Scan for the cell matching the given text and deliver its (x, y) coordinate at center. 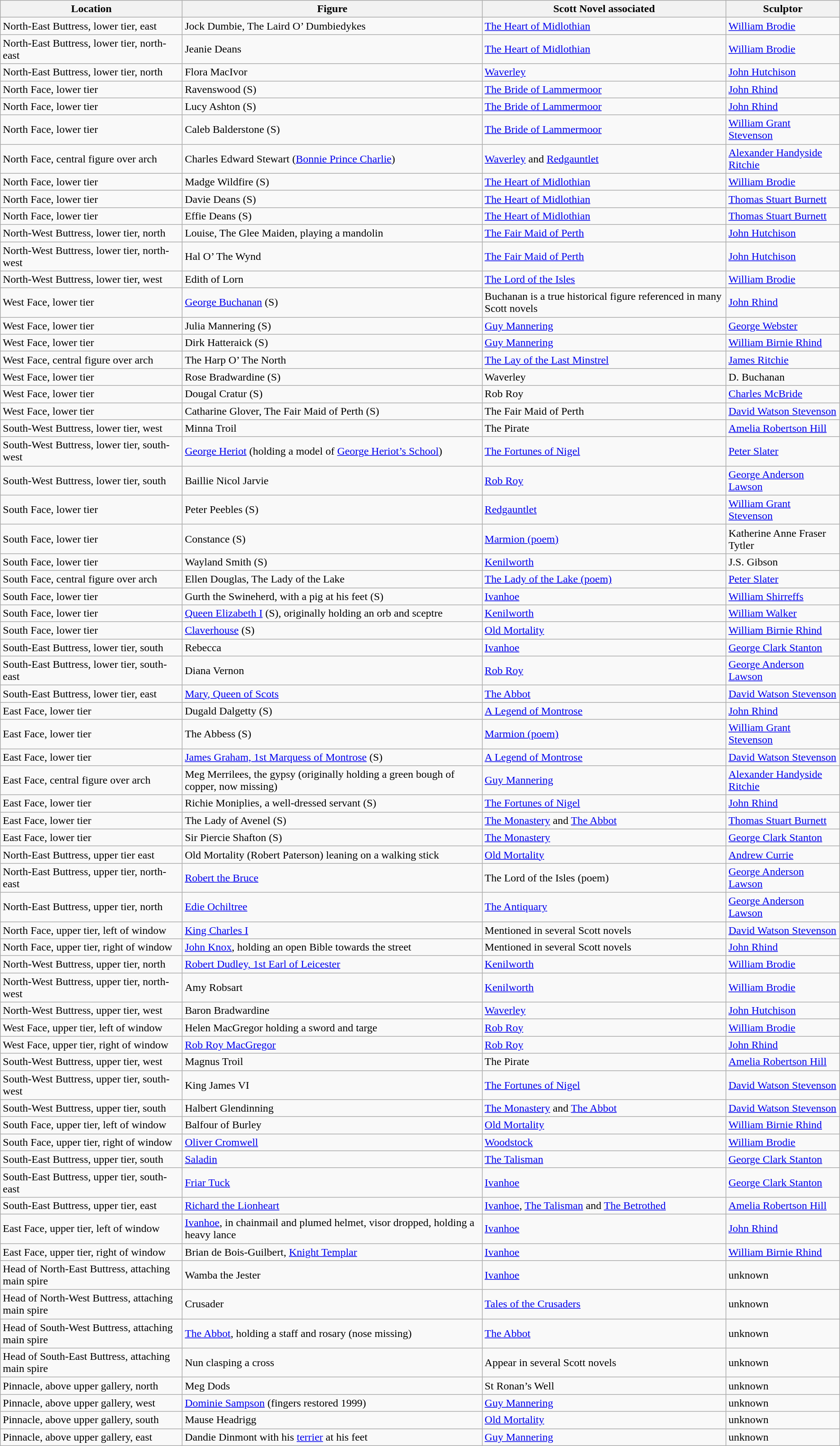
The Lord of the Isles (604, 280)
Queen Elizabeth I (S), originally holding an orb and sceptre (332, 613)
Brian de Bois-Guilbert, Knight Templar (332, 1252)
King Charles I (332, 930)
Rose Bradwardine (S) (332, 377)
Saladin (332, 1159)
Richard the Lionheart (332, 1205)
North Face, upper tier, left of window (92, 930)
Friar Tuck (332, 1182)
Head of South-West Buttress, attaching main spire (92, 1334)
Dominie Sampson (fingers restored 1999) (332, 1403)
Ravenswood (S) (332, 89)
Diana Vernon (332, 670)
South-West Buttress, lower tier, west (92, 428)
Effie Deans (S) (332, 216)
East Face, upper tier, left of window (92, 1229)
George Heriot (holding a model of George Heriot’s School) (332, 451)
South-West Buttress, lower tier, south (92, 480)
South-East Buttress, upper tier, south-east (92, 1182)
North-East Buttress, upper tier east (92, 854)
South-East Buttress, lower tier, south-east (92, 670)
The Talisman (604, 1159)
Dugald Dalgetty (S) (332, 711)
J.S. Gibson (783, 562)
South-West Buttress, upper tier, south-west (92, 1085)
Pinnacle, above upper gallery, north (92, 1386)
Head of South-East Buttress, attaching main spire (92, 1363)
James Ritchie (783, 360)
Halbert Glendinning (332, 1108)
Baron Bradwardine (332, 1011)
Figure (332, 9)
Pinnacle, above upper gallery, east (92, 1437)
North Face, central figure over arch (92, 159)
Catharine Glover, The Fair Maid of Perth (S) (332, 411)
The Lady of the Lake (poem) (604, 579)
North-West Buttress, upper tier, west (92, 1011)
South-East Buttress, lower tier, east (92, 694)
Flora MacIvor (332, 72)
North-West Buttress, lower tier, north-west (92, 256)
Tales of the Crusaders (604, 1304)
Woodstock (604, 1142)
Redgauntlet (604, 510)
Andrew Currie (783, 854)
Amy Robsart (332, 987)
James Graham, 1st Marquess of Montrose (S) (332, 757)
Magnus Troil (332, 1062)
John Knox, holding an open Bible towards the street (332, 947)
St Ronan’s Well (604, 1386)
Madge Wildfire (S) (332, 182)
The Abbot, holding a staff and rosary (nose missing) (332, 1334)
Buchanan is a true historical figure referenced in many Scott novels (604, 302)
North-East Buttress, lower tier, north-east (92, 49)
George Buchanan (S) (332, 302)
South-West Buttress, upper tier, west (92, 1062)
North-East Buttress, upper tier, north-east (92, 878)
South Face, upper tier, left of window (92, 1125)
The Monastery (604, 837)
Minna Troil (332, 428)
Waverley and Redgauntlet (604, 159)
Wamba the Jester (332, 1275)
West Face, upper tier, left of window (92, 1028)
Charles Edward Stewart (Bonnie Prince Charlie) (332, 159)
Caleb Balderstone (S) (332, 129)
Rebecca (332, 648)
Ellen Douglas, The Lady of the Lake (332, 579)
Nun clasping a cross (332, 1363)
Helen MacGregor holding a sword and targe (332, 1028)
Ivanhoe, The Talisman and The Betrothed (604, 1205)
East Face, central figure over arch (92, 780)
D. Buchanan (783, 377)
South-West Buttress, upper tier, south (92, 1108)
Richie Moniplies, a well-dressed servant (S) (332, 803)
Dougal Cratur (S) (332, 394)
Scott Novel associated (604, 9)
Claverhouse (S) (332, 631)
Sir Piercie Shafton (S) (332, 837)
Robert Dudley, 1st Earl of Leicester (332, 964)
Constance (S) (332, 539)
North-West Buttress, lower tier, north (92, 233)
Jeanie Deans (332, 49)
North-West Buttress, upper tier, north-west (92, 987)
Old Mortality (Robert Paterson) leaning on a walking stick (332, 854)
South-East Buttress, upper tier, south (92, 1159)
Rob Roy MacGregor (332, 1045)
Head of North-West Buttress, attaching main spire (92, 1304)
The Antiquary (604, 907)
The Abbess (S) (332, 734)
Robert the Bruce (332, 878)
North-East Buttress, upper tier, north (92, 907)
Baillie Nicol Jarvie (332, 480)
North-West Buttress, upper tier, north (92, 964)
Edith of Lorn (332, 280)
Gurth the Swineherd, with a pig at his feet (S) (332, 596)
South-East Buttress, lower tier, south (92, 648)
Dirk Hatteraick (S) (332, 343)
Charles McBride (783, 394)
The Lord of the Isles (poem) (604, 878)
Meg Dods (332, 1386)
North-West Buttress, lower tier, west (92, 280)
North-East Buttress, lower tier, north (92, 72)
Peter Peebles (S) (332, 510)
The Lay of the Last Minstrel (604, 360)
Balfour of Burley (332, 1125)
South-West Buttress, lower tier, south-west (92, 451)
Meg Merrilees, the gypsy (originally holding a green bough of copper, now missing) (332, 780)
Edie Ochiltree (332, 907)
Julia Mannering (S) (332, 326)
King James VI (332, 1085)
William Shirreffs (783, 596)
South Face, upper tier, right of window (92, 1142)
William Walker (783, 613)
Davie Deans (S) (332, 199)
Pinnacle, above upper gallery, west (92, 1403)
Lucy Ashton (S) (332, 106)
Louise, The Glee Maiden, playing a mandolin (332, 233)
Crusader (332, 1304)
Appear in several Scott novels (604, 1363)
Hal O’ The Wynd (332, 256)
West Face, upper tier, right of window (92, 1045)
Pinnacle, above upper gallery, south (92, 1420)
South-East Buttress, upper tier, east (92, 1205)
Katherine Anne Fraser Tytler (783, 539)
The Lady of Avenel (S) (332, 820)
Location (92, 9)
Mary, Queen of Scots (332, 694)
North Face, upper tier, right of window (92, 947)
Wayland Smith (S) (332, 562)
George Webster (783, 326)
East Face, upper tier, right of window (92, 1252)
Oliver Cromwell (332, 1142)
North-East Buttress, lower tier, east (92, 26)
Ivanhoe, in chainmail and plumed helmet, visor dropped, holding a heavy lance (332, 1229)
Sculptor (783, 9)
Head of North-East Buttress, attaching main spire (92, 1275)
Jock Dumbie, The Laird O’ Dumbiedykes (332, 26)
West Face, central figure over arch (92, 360)
Dandie Dinmont with his terrier at his feet (332, 1437)
South Face, central figure over arch (92, 579)
The Harp O’ The North (332, 360)
Mause Headrigg (332, 1420)
